Find where the given text appears and provide that cell's center as [x, y] coordinate. 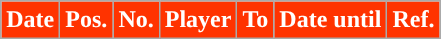
No. [136, 20]
To [256, 20]
Date [30, 20]
Pos. [86, 20]
Player [198, 20]
Ref. [414, 20]
Date until [330, 20]
